Identify which cell holds the provided text, then report its [x, y] central coordinate. 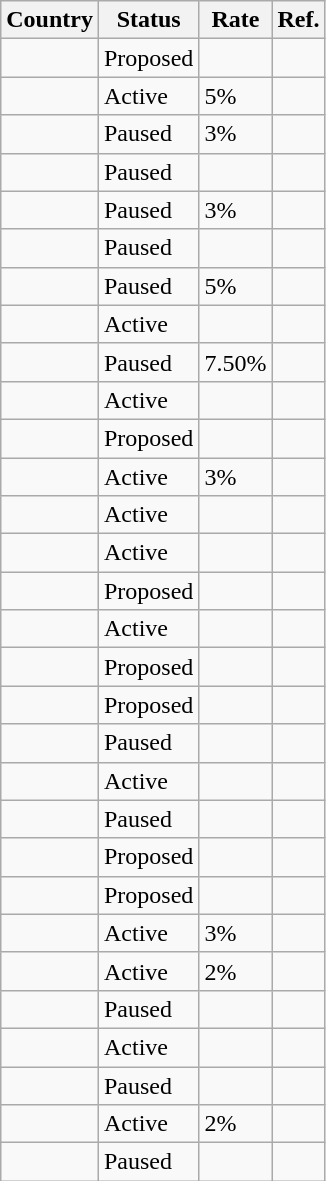
7.50% [236, 362]
Status [148, 20]
Ref. [298, 20]
Rate [236, 20]
Country [50, 20]
